Locate the cell with the specified text and output its [x, y] center coordinate. 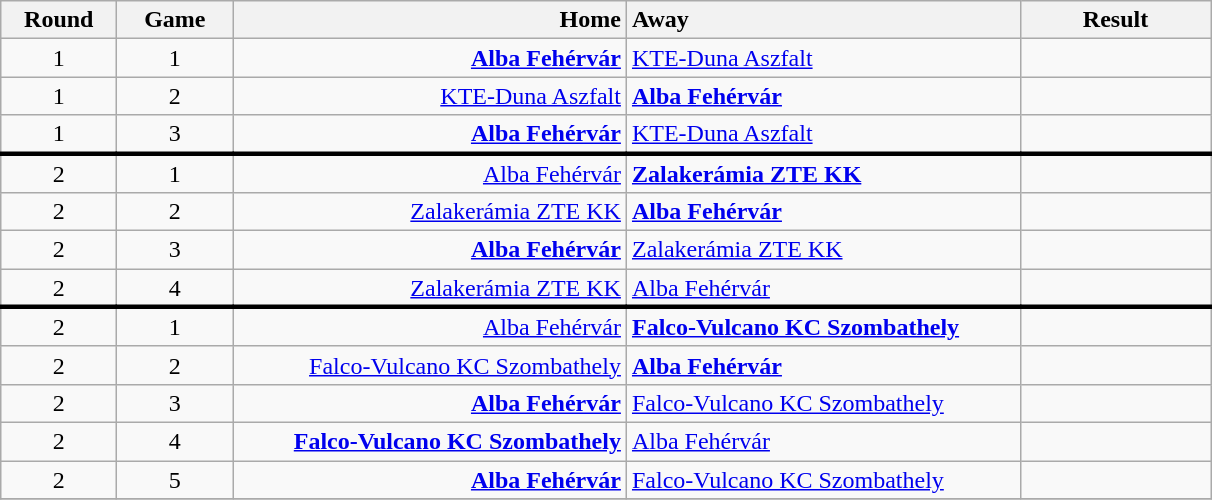
Result [1116, 20]
5 [175, 479]
Away [823, 20]
Game [175, 20]
Round [59, 20]
Home [430, 20]
